For the text-containing cell, return its midpoint in [X, Y] coordinate format. 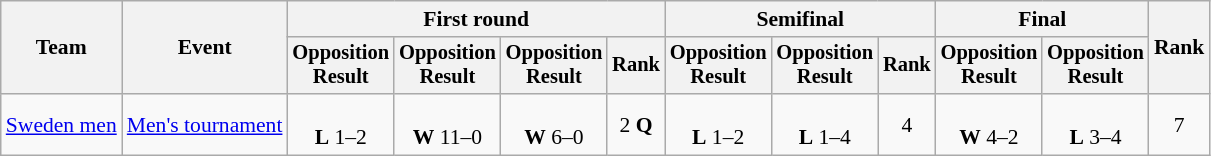
W 4–2 [990, 124]
Team [62, 48]
Sweden men [62, 124]
W 11–0 [448, 124]
4 [907, 124]
Final [1042, 19]
First round [476, 19]
Event [205, 48]
Men's tournament [205, 124]
2 Q [636, 124]
L 3–4 [1096, 124]
7 [1180, 124]
Semifinal [800, 19]
W 6–0 [554, 124]
L 1–4 [824, 124]
